Determine the (X, Y) coordinate at the center of the cell enclosing the given text.  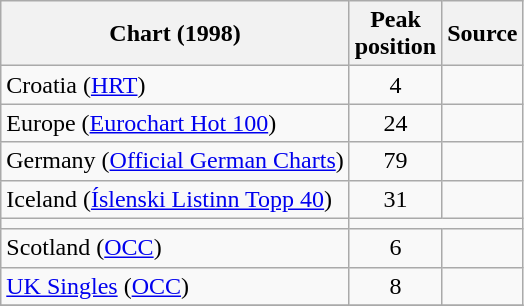
Croatia (HRT) (175, 85)
Germany (Official German Charts) (175, 161)
UK Singles (OCC) (175, 286)
Source (482, 34)
Iceland (Íslenski Listinn Topp 40) (175, 199)
24 (395, 123)
31 (395, 199)
Chart (1998) (175, 34)
Europe (Eurochart Hot 100) (175, 123)
8 (395, 286)
4 (395, 85)
6 (395, 248)
Scotland (OCC) (175, 248)
Peakposition (395, 34)
79 (395, 161)
